Pinpoint the cell where the given text exists, returning its (X, Y) midpoint coordinate. 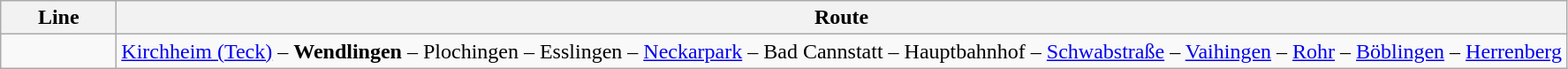
Line (58, 18)
Route (842, 18)
